Return [x, y] of the center of cell containing provided text 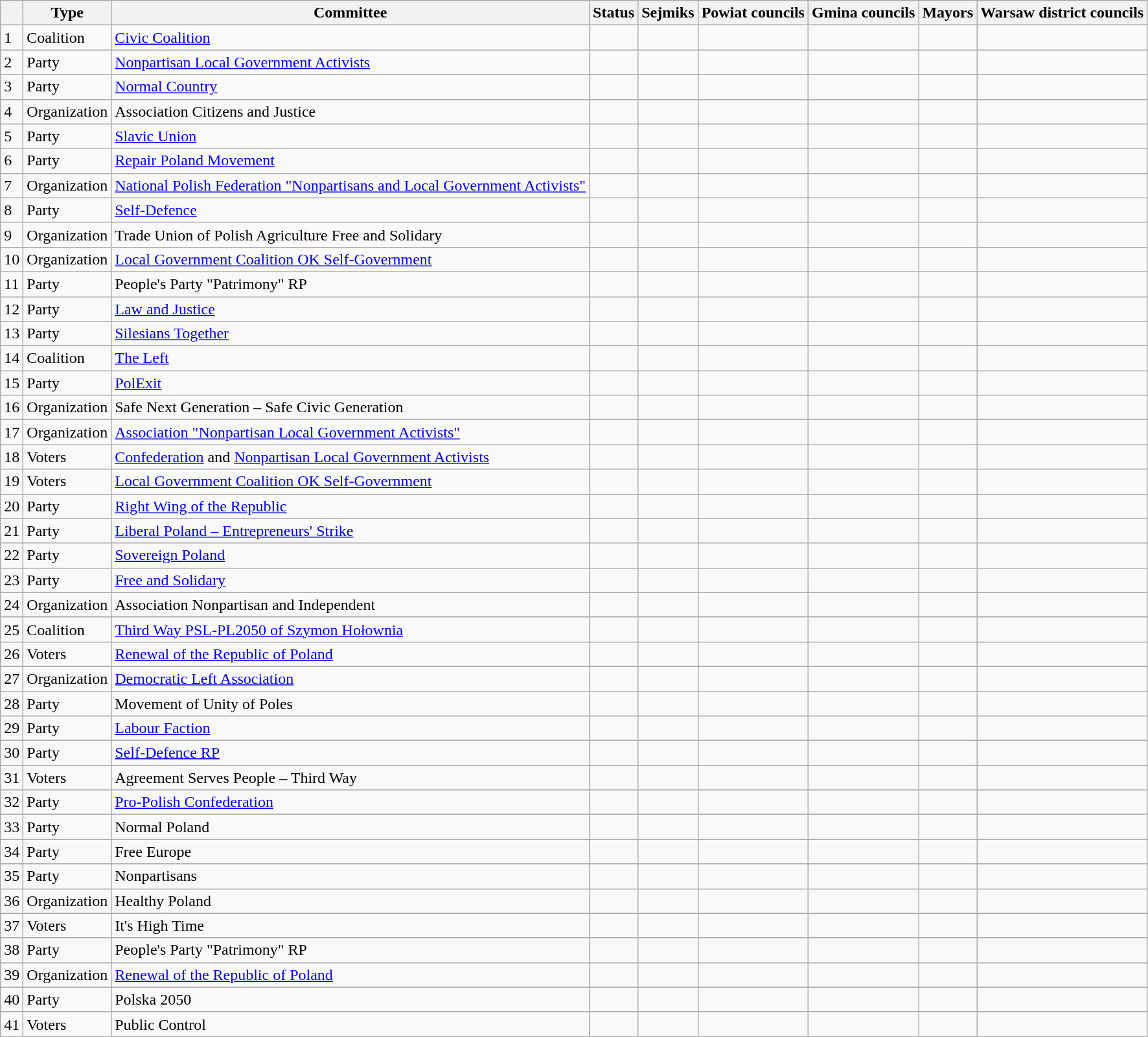
30 [12, 753]
Status [614, 13]
National Polish Federation "Nonpartisans and Local Government Activists" [350, 185]
Repair Poland Movement [350, 161]
Mayors [948, 13]
Nonpartisan Local Government Activists [350, 62]
Normal Country [350, 87]
25 [12, 629]
5 [12, 136]
Association Nonpartisan and Independent [350, 605]
Association Citizens and Justice [350, 111]
41 [12, 1024]
PolExit [350, 383]
Silesians Together [350, 334]
Association "Nonpartisan Local Government Activists" [350, 432]
20 [12, 506]
2 [12, 62]
Normal Poland [350, 827]
10 [12, 259]
17 [12, 432]
39 [12, 975]
13 [12, 334]
Self-Defence RP [350, 753]
6 [12, 161]
36 [12, 901]
3 [12, 87]
22 [12, 555]
38 [12, 950]
15 [12, 383]
Type [67, 13]
27 [12, 679]
26 [12, 654]
28 [12, 703]
21 [12, 531]
Nonpartisans [350, 876]
Movement of Unity of Poles [350, 703]
24 [12, 605]
Public Control [350, 1024]
19 [12, 482]
Healthy Poland [350, 901]
Agreement Serves People – Third Way [350, 778]
Committee [350, 13]
11 [12, 284]
16 [12, 408]
34 [12, 852]
12 [12, 309]
35 [12, 876]
The Left [350, 358]
It's High Time [350, 926]
Free Europe [350, 852]
Powiat councils [753, 13]
Sovereign Poland [350, 555]
37 [12, 926]
31 [12, 778]
Right Wing of the Republic [350, 506]
18 [12, 457]
7 [12, 185]
33 [12, 827]
23 [12, 580]
1 [12, 38]
40 [12, 999]
Civic Coalition [350, 38]
Warsaw district councils [1062, 13]
Polska 2050 [350, 999]
Self-Defence [350, 210]
Third Way PSL-PL2050 of Szymon Hołownia [350, 629]
Law and Justice [350, 309]
Sejmiks [668, 13]
32 [12, 802]
Gmina councils [863, 13]
Slavic Union [350, 136]
Labour Faction [350, 728]
8 [12, 210]
Trade Union of Polish Agriculture Free and Solidary [350, 235]
Democratic Left Association [350, 679]
Pro-Polish Confederation [350, 802]
Free and Solidary [350, 580]
29 [12, 728]
4 [12, 111]
Liberal Poland – Entrepreneurs' Strike [350, 531]
Confederation and Nonpartisan Local Government Activists [350, 457]
Safe Next Generation – Safe Civic Generation [350, 408]
14 [12, 358]
9 [12, 235]
